Capture the cell that displays the provided text and extract its [X, Y] central coordinate. 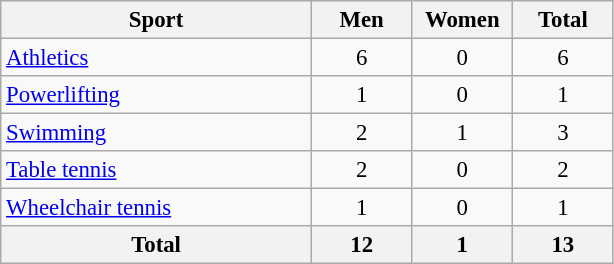
Wheelchair tennis [156, 208]
Sport [156, 20]
Athletics [156, 58]
13 [564, 245]
Table tennis [156, 170]
Women [462, 20]
Powerlifting [156, 95]
12 [362, 245]
Swimming [156, 133]
Men [362, 20]
3 [564, 133]
